For the text-containing cell, return its midpoint in [x, y] coordinate format. 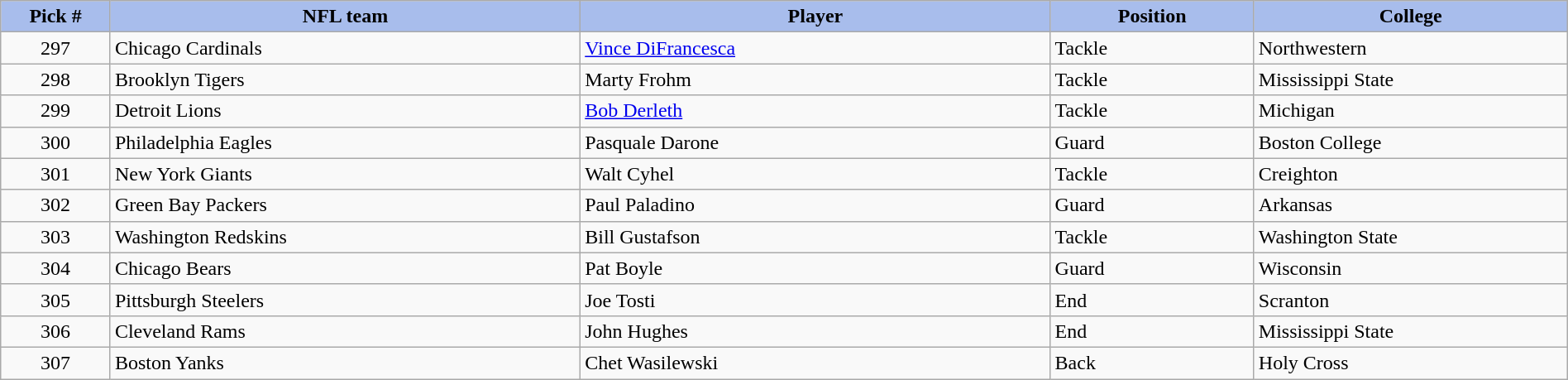
Chicago Bears [345, 268]
306 [56, 331]
New York Giants [345, 174]
302 [56, 205]
Washington State [1411, 237]
Pasquale Darone [815, 142]
Arkansas [1411, 205]
304 [56, 268]
Philadelphia Eagles [345, 142]
Detroit Lions [345, 111]
Bob Derleth [815, 111]
Pat Boyle [815, 268]
307 [56, 363]
Cleveland Rams [345, 331]
Chicago Cardinals [345, 48]
Joe Tosti [815, 300]
Brooklyn Tigers [345, 79]
Marty Frohm [815, 79]
Northwestern [1411, 48]
Bill Gustafson [815, 237]
Washington Redskins [345, 237]
299 [56, 111]
301 [56, 174]
Holy Cross [1411, 363]
298 [56, 79]
Boston College [1411, 142]
Player [815, 17]
Pittsburgh Steelers [345, 300]
Wisconsin [1411, 268]
Chet Wasilewski [815, 363]
Paul Paladino [815, 205]
NFL team [345, 17]
Walt Cyhel [815, 174]
Green Bay Packers [345, 205]
Boston Yanks [345, 363]
College [1411, 17]
303 [56, 237]
Scranton [1411, 300]
John Hughes [815, 331]
Position [1152, 17]
305 [56, 300]
Vince DiFrancesca [815, 48]
297 [56, 48]
Back [1152, 363]
Michigan [1411, 111]
Pick # [56, 17]
Creighton [1411, 174]
300 [56, 142]
